Identify which cell holds the provided text, then report its [x, y] central coordinate. 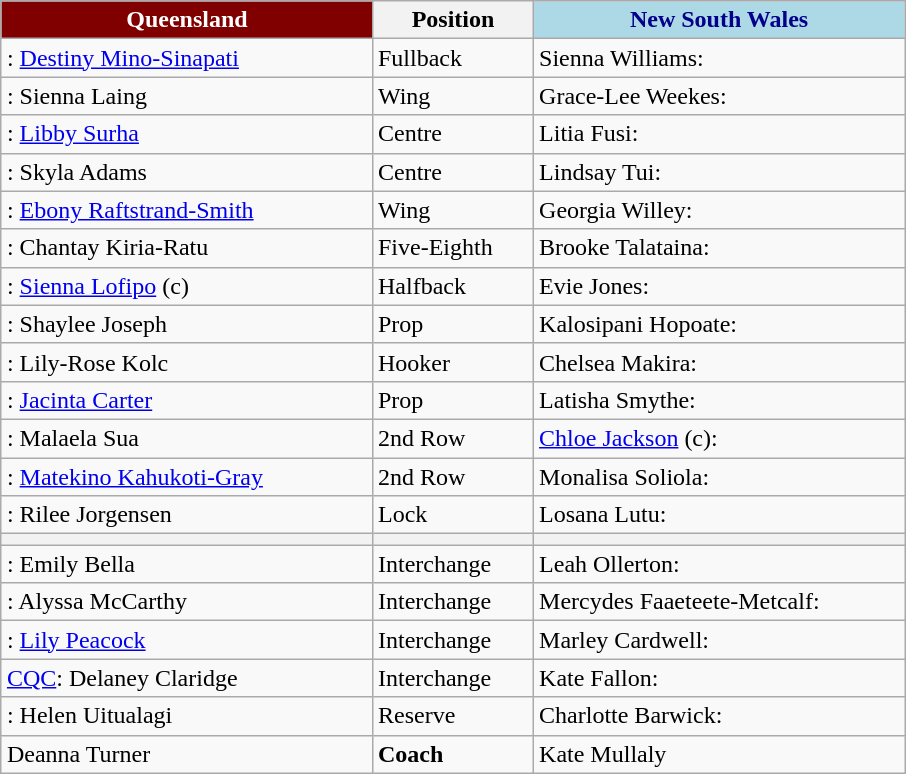
: Destiny Mino-Sinapati [186, 58]
Grace-Lee Weekes: [720, 96]
: Matekino Kahukoti-Gray [186, 477]
: Rilee Jorgensen [186, 515]
Lock [452, 515]
Coach [452, 754]
Reserve [452, 716]
: Ebony Raftstrand-Smith [186, 210]
Leah Ollerton: [720, 564]
: Alyssa McCarthy [186, 602]
: Malaela Sua [186, 438]
Georgia Willey: [720, 210]
CQC: Delaney Claridge [186, 678]
Hooker [452, 362]
Sienna Williams: [720, 58]
Chloe Jackson (c): [720, 438]
: Helen Uitualagi [186, 716]
Deanna Turner [186, 754]
Losana Lutu: [720, 515]
Evie Jones: [720, 286]
Kate Mullaly [720, 754]
: Lily Peacock [186, 640]
Monalisa Soliola: [720, 477]
: Shaylee Joseph [186, 324]
Mercydes Faaeteete-Metcalf: [720, 602]
Litia Fusi: [720, 134]
Position [452, 20]
Halfback [452, 286]
: Emily Bella [186, 564]
: Chantay Kiria-Ratu [186, 248]
Kate Fallon: [720, 678]
Charlotte Barwick: [720, 716]
Queensland [186, 20]
: Libby Surha [186, 134]
Kalosipani Hopoate: [720, 324]
Lindsay Tui: [720, 172]
Chelsea Makira: [720, 362]
Five-Eighth [452, 248]
Marley Cardwell: [720, 640]
: Jacinta Carter [186, 400]
: Sienna Laing [186, 96]
: Lily-Rose Kolc [186, 362]
: Sienna Lofipo (c) [186, 286]
: Skyla Adams [186, 172]
Latisha Smythe: [720, 400]
Fullback [452, 58]
New South Wales [720, 20]
Brooke Talataina: [720, 248]
